Detect which cell encompasses the target text, then output its (X, Y) center coordinate. 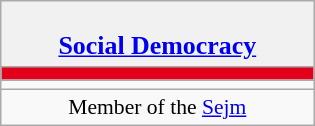
Member of the Sejm (158, 108)
Social Democracy (158, 34)
